Scan for the cell matching the given text and deliver its (x, y) coordinate at center. 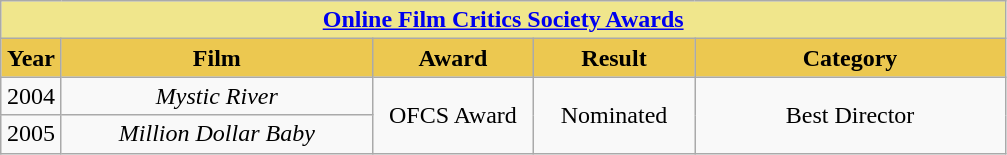
Million Dollar Baby (216, 134)
OFCS Award (452, 115)
Year (32, 58)
2005 (32, 134)
Online Film Critics Society Awards (504, 20)
2004 (32, 96)
Award (452, 58)
Category (850, 58)
Film (216, 58)
Mystic River (216, 96)
Best Director (850, 115)
Result (614, 58)
Nominated (614, 115)
